Extract the [x, y] coordinate from the center of the cell holding the provided text.  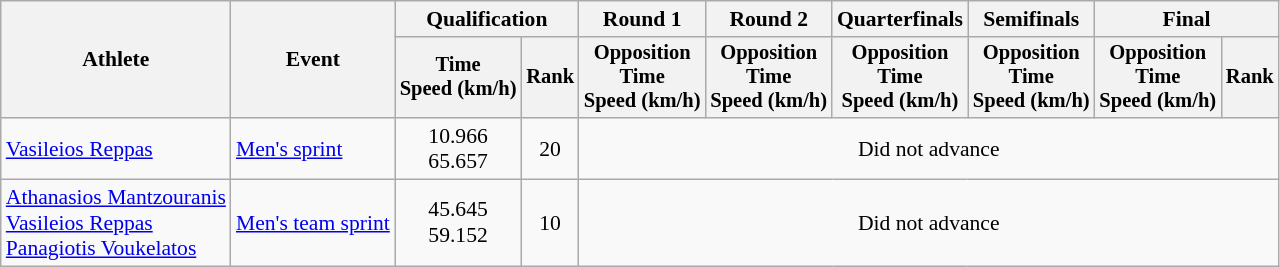
20 [550, 148]
Event [313, 60]
10 [550, 224]
45.64559.152 [458, 224]
Round 2 [768, 19]
Qualification [487, 19]
Men's sprint [313, 148]
Men's team sprint [313, 224]
10.96665.657 [458, 148]
Round 1 [642, 19]
Vasileios Reppas [116, 148]
Athanasios MantzouranisVasileios ReppasPanagiotis Voukelatos [116, 224]
Quarterfinals [900, 19]
TimeSpeed (km/h) [458, 78]
Semifinals [1032, 19]
Final [1186, 19]
Athlete [116, 60]
